Provide the (X, Y) coordinate of the cell's center where the given text is located.  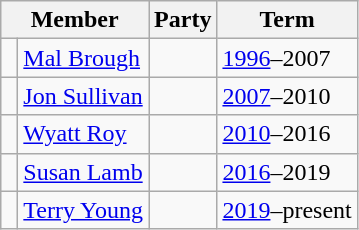
2007–2010 (287, 96)
Susan Lamb (84, 172)
Term (287, 20)
Terry Young (84, 210)
2016–2019 (287, 172)
Jon Sullivan (84, 96)
Member (75, 20)
Mal Brough (84, 58)
Party (183, 20)
2010–2016 (287, 134)
Wyatt Roy (84, 134)
1996–2007 (287, 58)
2019–present (287, 210)
